Search for the cell housing the specified text and yield its [X, Y] center coordinate. 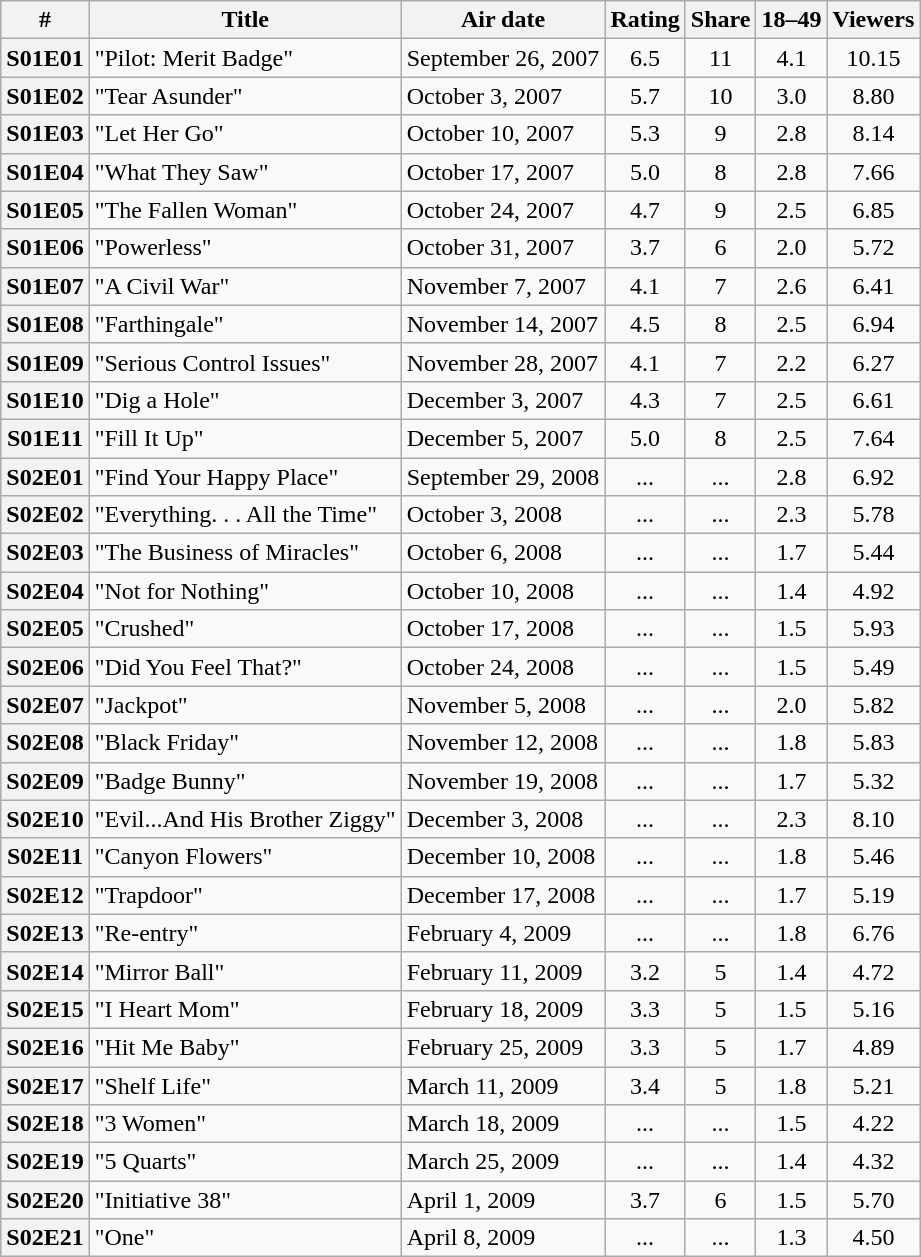
4.92 [874, 591]
4.50 [874, 1238]
September 29, 2008 [503, 477]
"The Business of Miracles" [245, 553]
S02E14 [45, 971]
October 3, 2007 [503, 96]
3.0 [792, 96]
5.16 [874, 1009]
October 10, 2007 [503, 134]
"Serious Control Issues" [245, 362]
October 17, 2007 [503, 172]
October 3, 2008 [503, 515]
S01E11 [45, 438]
6.27 [874, 362]
4.7 [645, 210]
6.94 [874, 324]
"Did You Feel That?" [245, 667]
5.49 [874, 667]
5.83 [874, 743]
"3 Women" [245, 1124]
February 18, 2009 [503, 1009]
4.5 [645, 324]
"Hit Me Baby" [245, 1047]
October 17, 2008 [503, 629]
3.4 [645, 1085]
S02E11 [45, 857]
6.41 [874, 286]
November 28, 2007 [503, 362]
5.3 [645, 134]
"Dig a Hole" [245, 400]
5.7 [645, 96]
March 11, 2009 [503, 1085]
S02E03 [45, 553]
11 [720, 58]
S02E17 [45, 1085]
"Shelf Life" [245, 1085]
7.64 [874, 438]
2.6 [792, 286]
March 18, 2009 [503, 1124]
December 5, 2007 [503, 438]
October 6, 2008 [503, 553]
December 3, 2008 [503, 819]
Share [720, 20]
Title [245, 20]
S02E08 [45, 743]
November 7, 2007 [503, 286]
December 3, 2007 [503, 400]
November 19, 2008 [503, 781]
6.76 [874, 933]
Air date [503, 20]
"Pilot: Merit Badge" [245, 58]
"Re-entry" [245, 933]
"Tear Asunder" [245, 96]
8.14 [874, 134]
"Farthingale" [245, 324]
S02E06 [45, 667]
S02E02 [45, 515]
5.19 [874, 895]
"Evil...And His Brother Ziggy" [245, 819]
# [45, 20]
Viewers [874, 20]
September 26, 2007 [503, 58]
5.21 [874, 1085]
April 8, 2009 [503, 1238]
Rating [645, 20]
S01E01 [45, 58]
"I Heart Mom" [245, 1009]
October 10, 2008 [503, 591]
"Find Your Happy Place" [245, 477]
December 10, 2008 [503, 857]
S02E04 [45, 591]
S02E20 [45, 1200]
"Trapdoor" [245, 895]
"5 Quarts" [245, 1162]
S02E01 [45, 477]
S01E03 [45, 134]
S01E09 [45, 362]
October 31, 2007 [503, 248]
4.3 [645, 400]
6.85 [874, 210]
6.61 [874, 400]
February 25, 2009 [503, 1047]
1.3 [792, 1238]
"Not for Nothing" [245, 591]
March 25, 2009 [503, 1162]
"Black Friday" [245, 743]
"Powerless" [245, 248]
S01E10 [45, 400]
8.80 [874, 96]
"Let Her Go" [245, 134]
S01E07 [45, 286]
4.89 [874, 1047]
10.15 [874, 58]
4.22 [874, 1124]
"Everything. . . All the Time" [245, 515]
5.70 [874, 1200]
S01E04 [45, 172]
"Fill It Up" [245, 438]
5.93 [874, 629]
S02E16 [45, 1047]
"Canyon Flowers" [245, 857]
February 11, 2009 [503, 971]
November 5, 2008 [503, 705]
S02E09 [45, 781]
5.46 [874, 857]
"The Fallen Woman" [245, 210]
October 24, 2008 [503, 667]
10 [720, 96]
S01E05 [45, 210]
"A Civil War" [245, 286]
S02E05 [45, 629]
7.66 [874, 172]
"Initiative 38" [245, 1200]
S02E21 [45, 1238]
3.2 [645, 971]
November 12, 2008 [503, 743]
18–49 [792, 20]
6.92 [874, 477]
S02E18 [45, 1124]
S02E07 [45, 705]
"Mirror Ball" [245, 971]
April 1, 2009 [503, 1200]
4.72 [874, 971]
"Badge Bunny" [245, 781]
S02E15 [45, 1009]
S02E13 [45, 933]
5.44 [874, 553]
"Jackpot" [245, 705]
February 4, 2009 [503, 933]
S02E19 [45, 1162]
November 14, 2007 [503, 324]
S01E08 [45, 324]
S01E02 [45, 96]
October 24, 2007 [503, 210]
S02E12 [45, 895]
5.72 [874, 248]
5.32 [874, 781]
"What They Saw" [245, 172]
2.2 [792, 362]
5.82 [874, 705]
4.32 [874, 1162]
S01E06 [45, 248]
5.78 [874, 515]
6.5 [645, 58]
"Crushed" [245, 629]
S02E10 [45, 819]
December 17, 2008 [503, 895]
"One" [245, 1238]
8.10 [874, 819]
